Search for the cell housing the specified text and yield its (x, y) center coordinate. 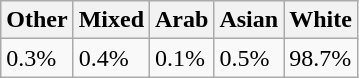
0.1% (182, 58)
98.7% (321, 58)
0.4% (111, 58)
Asian (249, 20)
Other (37, 20)
White (321, 20)
Arab (182, 20)
0.5% (249, 58)
Mixed (111, 20)
0.3% (37, 58)
